Pinpoint the cell where the given text exists, returning its (X, Y) midpoint coordinate. 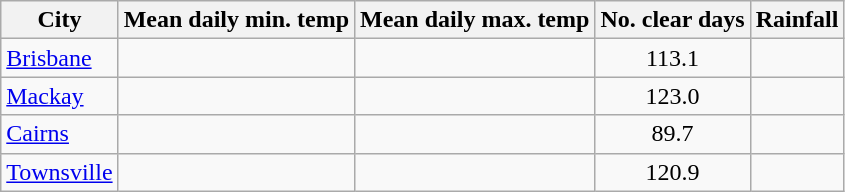
Townsville (60, 172)
123.0 (672, 96)
113.1 (672, 58)
Cairns (60, 134)
Brisbane (60, 58)
City (60, 20)
Mean daily max. temp (475, 20)
120.9 (672, 172)
Mean daily min. temp (236, 20)
89.7 (672, 134)
Mackay (60, 96)
No. clear days (672, 20)
Rainfall (797, 20)
